Find where the given text appears and provide that cell's center as (X, Y) coordinate. 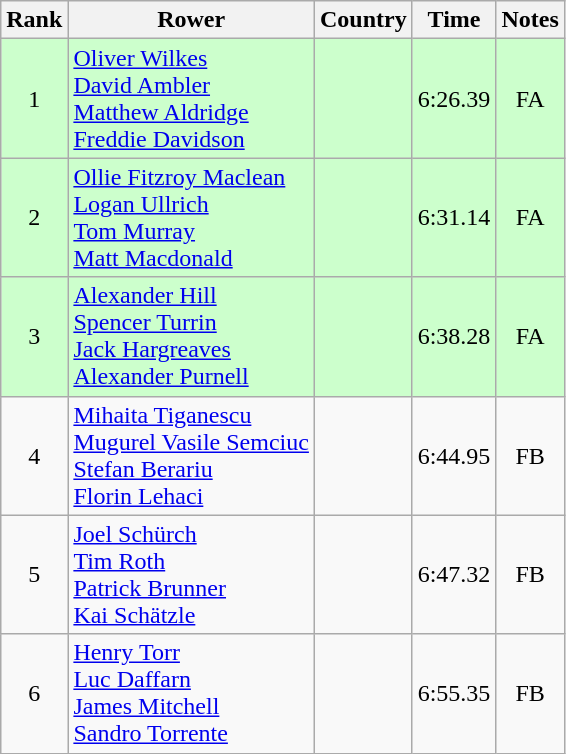
Oliver WilkesDavid AmblerMatthew AldridgeFreddie Davidson (192, 98)
6:47.32 (454, 574)
Country (363, 20)
6:44.95 (454, 456)
4 (34, 456)
Rank (34, 20)
Ollie Fitzroy MacleanLogan UllrichTom MurrayMatt Macdonald (192, 218)
2 (34, 218)
Mihaita TiganescuMugurel Vasile SemciucStefan BerariuFlorin Lehaci (192, 456)
6:38.28 (454, 336)
Henry TorrLuc DaffarnJames MitchellSandro Torrente (192, 694)
5 (34, 574)
Notes (530, 20)
6:31.14 (454, 218)
Joel SchürchTim RothPatrick BrunnerKai Schätzle (192, 574)
6:55.35 (454, 694)
3 (34, 336)
6:26.39 (454, 98)
Rower (192, 20)
1 (34, 98)
Alexander HillSpencer TurrinJack HargreavesAlexander Purnell (192, 336)
Time (454, 20)
6 (34, 694)
